Capture the cell that displays the provided text and extract its [X, Y] central coordinate. 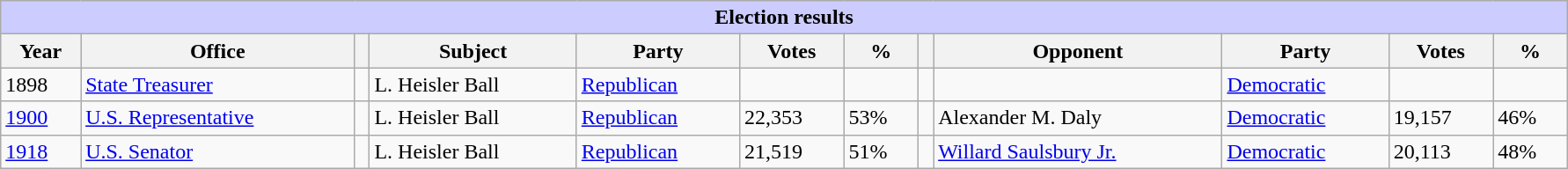
1898 [40, 84]
Alexander M. Daly [1078, 118]
53% [882, 118]
Election results [785, 18]
Office [218, 51]
22,353 [792, 118]
State Treasurer [218, 84]
51% [882, 151]
Opponent [1078, 51]
Subject [473, 51]
Year [40, 51]
20,113 [1441, 151]
Willard Saulsbury Jr. [1078, 151]
1900 [40, 118]
21,519 [792, 151]
1918 [40, 151]
U.S. Senator [218, 151]
48% [1531, 151]
46% [1531, 118]
19,157 [1441, 118]
U.S. Representative [218, 118]
